Determine the (x, y) coordinate at the center of the cell enclosing the given text.  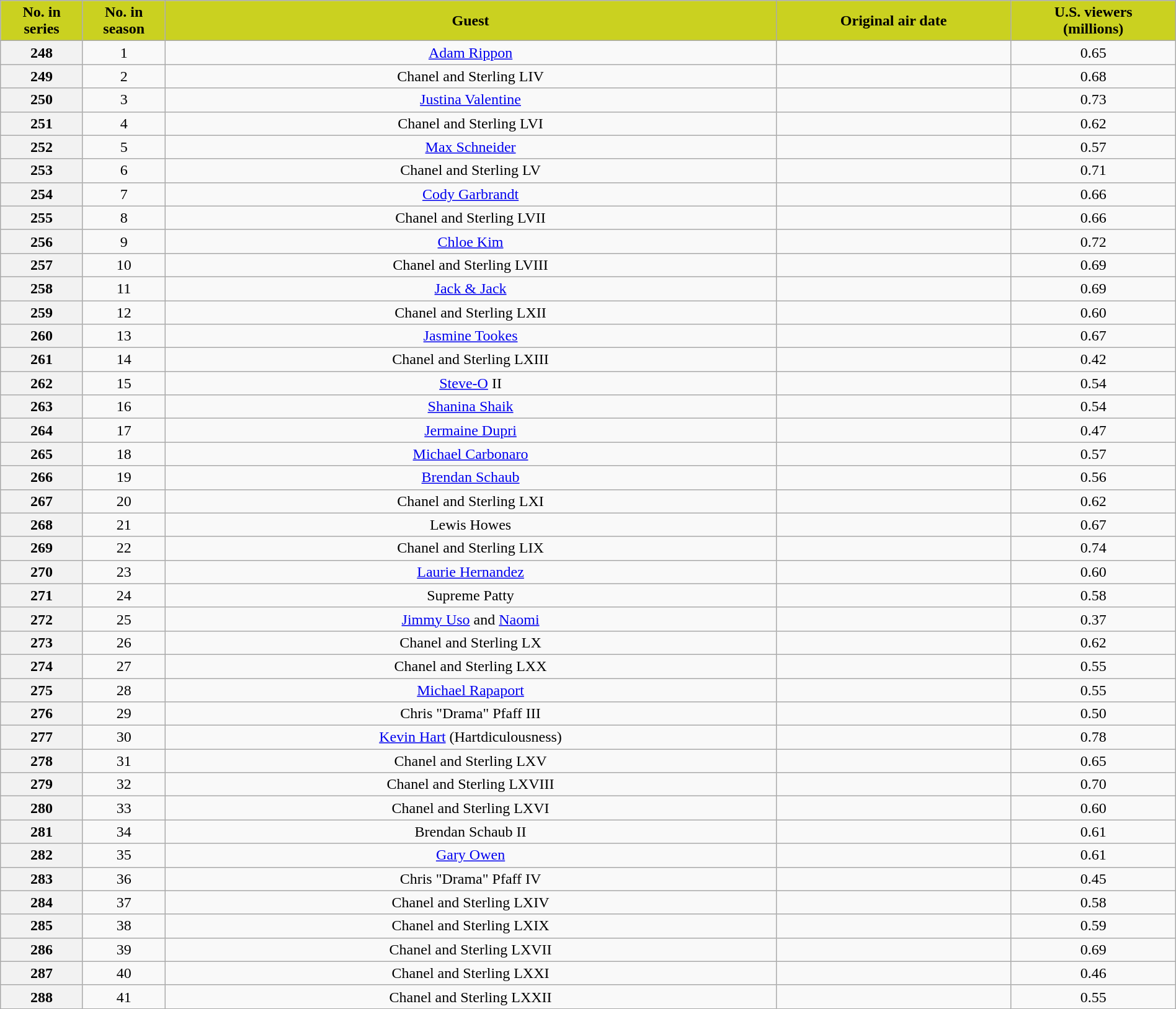
5 (124, 147)
Chanel and Sterling LXIX (470, 926)
Chanel and Sterling LVII (470, 218)
Cody Garbrandt (470, 194)
258 (42, 288)
35 (124, 855)
15 (124, 383)
252 (42, 147)
29 (124, 714)
280 (42, 808)
Jack & Jack (470, 288)
267 (42, 501)
33 (124, 808)
Steve-O II (470, 383)
251 (42, 123)
Chanel and Sterling LXVII (470, 949)
255 (42, 218)
0.71 (1093, 171)
16 (124, 407)
0.68 (1093, 76)
248 (42, 53)
U.S. viewers(millions) (1093, 21)
1 (124, 53)
250 (42, 100)
24 (124, 595)
Chanel and Sterling LXI (470, 501)
No. inseason (124, 21)
Brendan Schaub (470, 478)
259 (42, 312)
Chanel and Sterling LV (470, 171)
288 (42, 997)
Chanel and Sterling LXIII (470, 360)
Chanel and Sterling LXII (470, 312)
Kevin Hart (Hartdiculousness) (470, 737)
286 (42, 949)
Michael Carbonaro (470, 454)
Chanel and Sterling LIX (470, 548)
Chanel and Sterling LXVIII (470, 785)
268 (42, 525)
249 (42, 76)
22 (124, 548)
4 (124, 123)
Supreme Patty (470, 595)
Jermaine Dupri (470, 430)
Chanel and Sterling LXX (470, 666)
7 (124, 194)
273 (42, 642)
Chanel and Sterling LVI (470, 123)
274 (42, 666)
12 (124, 312)
26 (124, 642)
17 (124, 430)
Shanina Shaik (470, 407)
2 (124, 76)
Laurie Hernandez (470, 572)
0.73 (1093, 100)
256 (42, 241)
40 (124, 973)
281 (42, 832)
269 (42, 548)
266 (42, 478)
271 (42, 595)
No. inseries (42, 21)
Guest (470, 21)
Chris "Drama" Pfaff III (470, 714)
261 (42, 360)
Jimmy Uso and Naomi (470, 619)
Justina Valentine (470, 100)
0.72 (1093, 241)
39 (124, 949)
253 (42, 171)
Original air date (893, 21)
279 (42, 785)
31 (124, 761)
Chanel and Sterling LXXII (470, 997)
275 (42, 690)
27 (124, 666)
Chanel and Sterling LXV (470, 761)
0.50 (1093, 714)
Brendan Schaub II (470, 832)
263 (42, 407)
41 (124, 997)
19 (124, 478)
0.37 (1093, 619)
Adam Rippon (470, 53)
6 (124, 171)
276 (42, 714)
34 (124, 832)
8 (124, 218)
Lewis Howes (470, 525)
282 (42, 855)
Chanel and Sterling LXXI (470, 973)
265 (42, 454)
0.70 (1093, 785)
Michael Rapaport (470, 690)
0.56 (1093, 478)
257 (42, 265)
25 (124, 619)
272 (42, 619)
0.42 (1093, 360)
287 (42, 973)
Chanel and Sterling LXIV (470, 902)
0.47 (1093, 430)
36 (124, 879)
10 (124, 265)
Chanel and Sterling LIV (470, 76)
262 (42, 383)
278 (42, 761)
28 (124, 690)
285 (42, 926)
0.46 (1093, 973)
9 (124, 241)
Max Schneider (470, 147)
260 (42, 336)
11 (124, 288)
Chloe Kim (470, 241)
254 (42, 194)
0.45 (1093, 879)
283 (42, 879)
3 (124, 100)
Gary Owen (470, 855)
0.59 (1093, 926)
21 (124, 525)
18 (124, 454)
Chanel and Sterling LVIII (470, 265)
Chanel and Sterling LXVI (470, 808)
0.78 (1093, 737)
264 (42, 430)
270 (42, 572)
Jasmine Tookes (470, 336)
0.74 (1093, 548)
Chris "Drama" Pfaff IV (470, 879)
Chanel and Sterling LX (470, 642)
38 (124, 926)
23 (124, 572)
13 (124, 336)
32 (124, 785)
14 (124, 360)
277 (42, 737)
20 (124, 501)
30 (124, 737)
284 (42, 902)
37 (124, 902)
